Identify which cell holds the provided text, then report its [x, y] central coordinate. 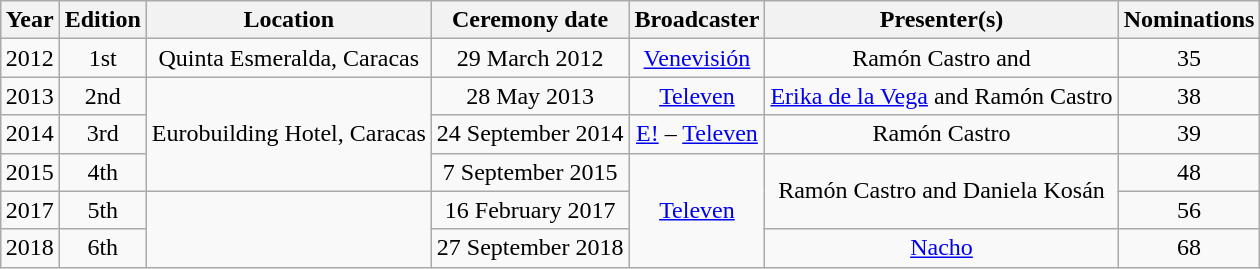
Venevisión [697, 58]
27 September 2018 [530, 248]
56 [1189, 210]
Presenter(s) [942, 20]
E! – Televen [697, 134]
Broadcaster [697, 20]
2015 [30, 172]
39 [1189, 134]
Ramón Castro and Daniela Kosán [942, 191]
Ceremony date [530, 20]
1st [102, 58]
2014 [30, 134]
38 [1189, 96]
2017 [30, 210]
2nd [102, 96]
2012 [30, 58]
5th [102, 210]
6th [102, 248]
24 September 2014 [530, 134]
3rd [102, 134]
28 May 2013 [530, 96]
Ramón Castro [942, 134]
Nacho [942, 248]
Edition [102, 20]
Location [288, 20]
35 [1189, 58]
Ramón Castro and [942, 58]
2018 [30, 248]
7 September 2015 [530, 172]
2013 [30, 96]
48 [1189, 172]
68 [1189, 248]
29 March 2012 [530, 58]
Year [30, 20]
16 February 2017 [530, 210]
Quinta Esmeralda, Caracas [288, 58]
Eurobuilding Hotel, Caracas [288, 134]
4th [102, 172]
Nominations [1189, 20]
Erika de la Vega and Ramón Castro [942, 96]
